Detect which cell encompasses the target text, then output its [x, y] center coordinate. 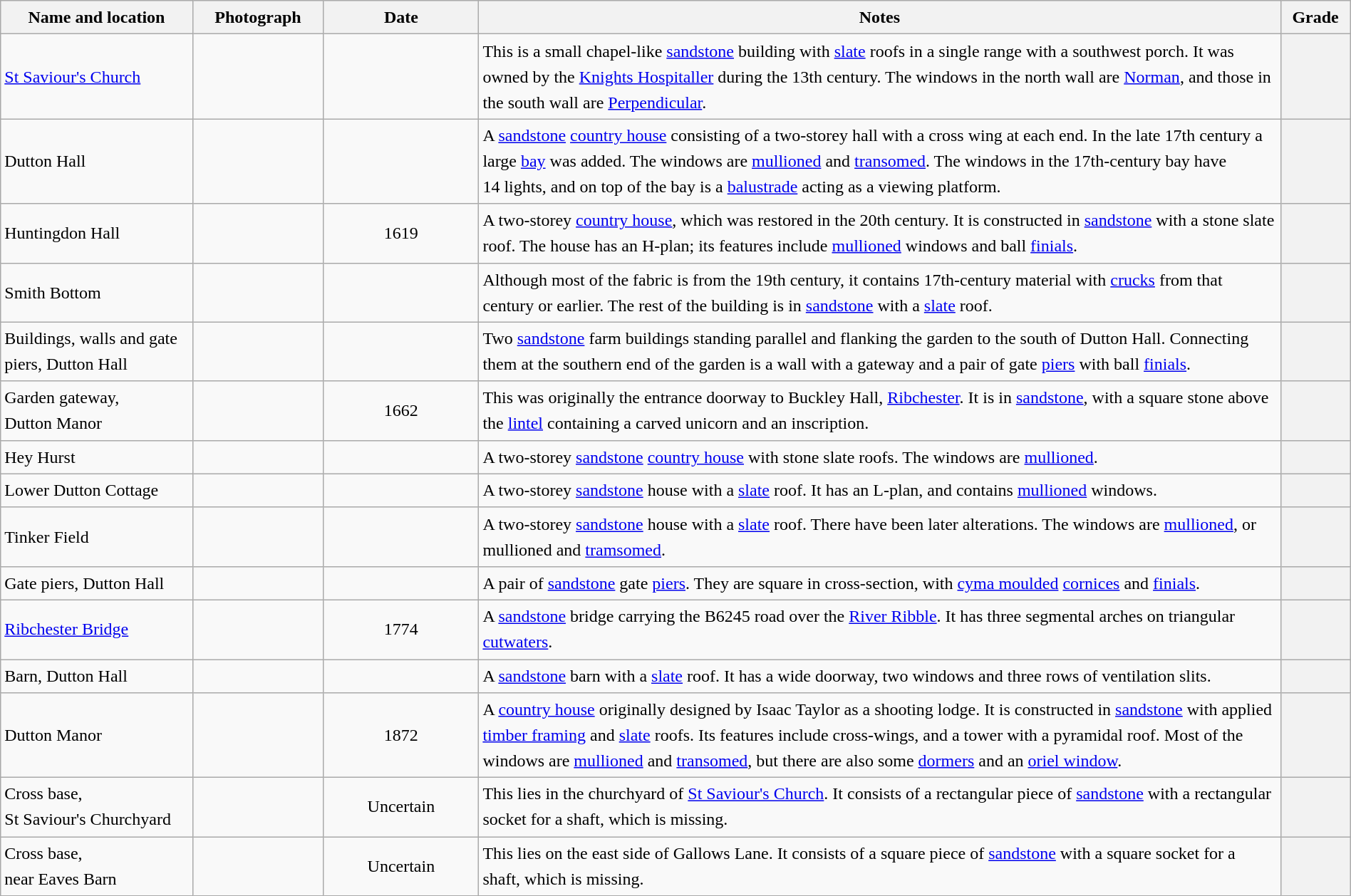
Barn, Dutton Hall [97, 677]
Name and location [97, 17]
A two-storey sandstone country house with stone slate roofs. The windows are mullioned. [879, 457]
Huntingdon Hall [97, 234]
Dutton Manor [97, 735]
St Saviour's Church [97, 77]
This lies on the east side of Gallows Lane. It consists of a square piece of sandstone with a square socket for a shaft, which is missing. [879, 866]
Hey Hurst [97, 457]
1662 [401, 410]
Smith Bottom [97, 292]
Buildings, walls and gate piers, Dutton Hall [97, 352]
Gate piers, Dutton Hall [97, 583]
Lower Dutton Cottage [97, 490]
1619 [401, 234]
Ribchester Bridge [97, 630]
Garden gateway,Dutton Manor [97, 410]
A sandstone bridge carrying the B6245 road over the River Ribble. It has three segmental arches on triangular cutwaters. [879, 630]
A two-storey sandstone house with a slate roof. It has an L-plan, and contains mullioned windows. [879, 490]
A two-storey sandstone house with a slate roof. There have been later alterations. The windows are mullioned, or mullioned and tramsomed. [879, 537]
Grade [1315, 17]
A sandstone barn with a slate roof. It has a wide doorway, two windows and three rows of ventilation slits. [879, 677]
Cross base,near Eaves Barn [97, 866]
1872 [401, 735]
1774 [401, 630]
Notes [879, 17]
Photograph [258, 17]
Cross base,St Saviour's Churchyard [97, 808]
Date [401, 17]
Dutton Hall [97, 161]
A pair of sandstone gate piers. They are square in cross-section, with cyma moulded cornices and finials. [879, 583]
Tinker Field [97, 537]
